Find where the given text appears and provide that cell's center as [x, y] coordinate. 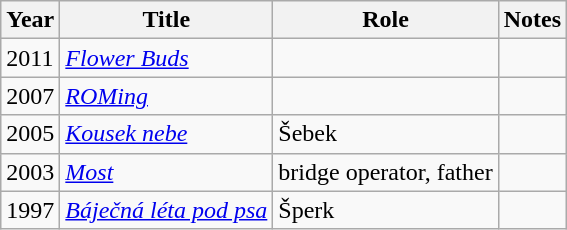
2007 [30, 96]
2005 [30, 134]
Title [166, 20]
Most [166, 172]
2011 [30, 58]
Flower Buds [166, 58]
2003 [30, 172]
Role [386, 20]
Year [30, 20]
bridge operator, father [386, 172]
1997 [30, 210]
Šebek [386, 134]
Kousek nebe [166, 134]
Šperk [386, 210]
ROMing [166, 96]
Báječná léta pod psa [166, 210]
Notes [532, 20]
